From the cell containing the given text, extract its center point as [X, Y] coordinate. 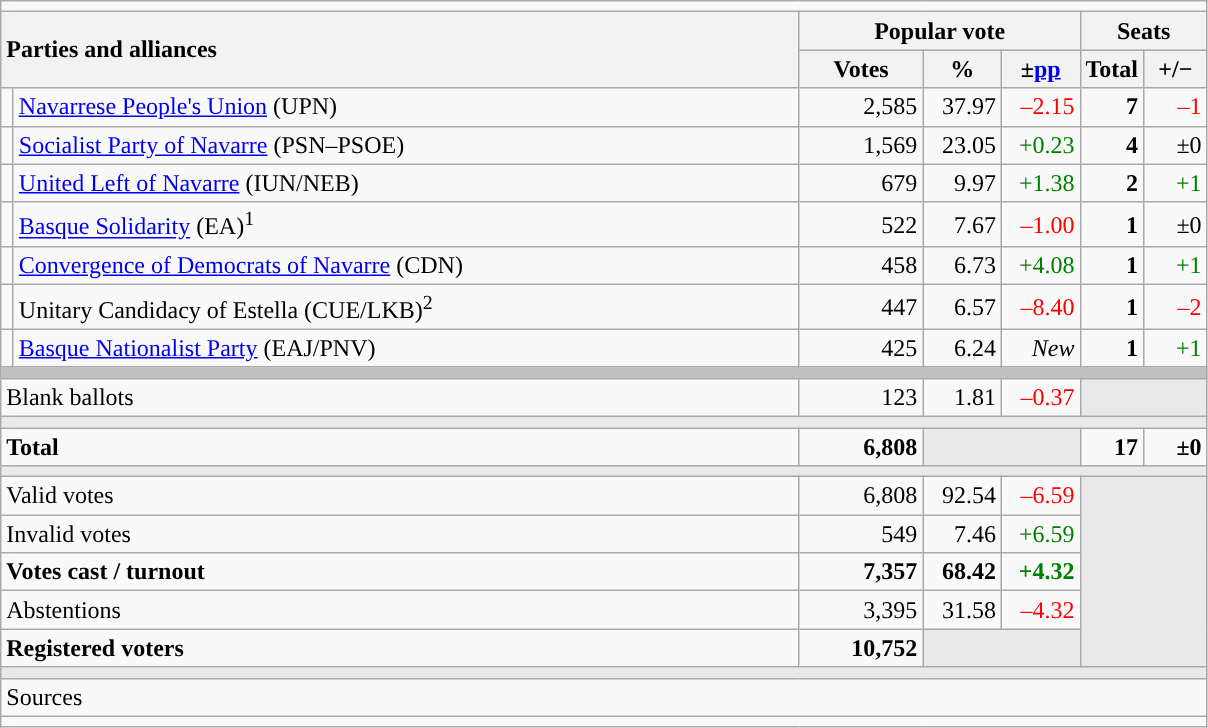
Navarrese People's Union (UPN) [406, 107]
+/− [1176, 69]
1.81 [962, 397]
31.58 [962, 610]
522 [861, 224]
Invalid votes [400, 534]
Socialist Party of Navarre (PSN–PSOE) [406, 145]
Valid votes [400, 496]
92.54 [962, 496]
2,585 [861, 107]
9.97 [962, 183]
–2.15 [1040, 107]
7,357 [861, 572]
Popular vote [940, 31]
% [962, 69]
–0.37 [1040, 397]
Sources [604, 697]
±pp [1040, 69]
Abstentions [400, 610]
549 [861, 534]
–2 [1176, 308]
Basque Solidarity (EA)1 [406, 224]
6.24 [962, 348]
+0.23 [1040, 145]
Parties and alliances [400, 50]
Unitary Candidacy of Estella (CUE/LKB)2 [406, 308]
425 [861, 348]
447 [861, 308]
–1.00 [1040, 224]
+4.32 [1040, 572]
7.67 [962, 224]
–4.32 [1040, 610]
Registered voters [400, 648]
68.42 [962, 572]
Votes cast / turnout [400, 572]
458 [861, 266]
+1.38 [1040, 183]
3,395 [861, 610]
+4.08 [1040, 266]
6.73 [962, 266]
Votes [861, 69]
4 [1112, 145]
6.57 [962, 308]
7 [1112, 107]
–8.40 [1040, 308]
New [1040, 348]
United Left of Navarre (IUN/NEB) [406, 183]
7.46 [962, 534]
23.05 [962, 145]
2 [1112, 183]
17 [1112, 447]
Convergence of Democrats of Navarre (CDN) [406, 266]
679 [861, 183]
–6.59 [1040, 496]
Blank ballots [400, 397]
–1 [1176, 107]
1,569 [861, 145]
123 [861, 397]
37.97 [962, 107]
10,752 [861, 648]
Basque Nationalist Party (EAJ/PNV) [406, 348]
+6.59 [1040, 534]
Seats [1144, 31]
